From the cell containing the given text, extract its center point as (X, Y) coordinate. 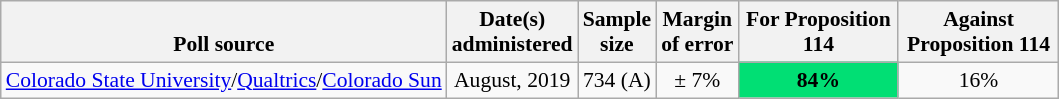
Against Proposition 114 (978, 32)
± 7% (697, 80)
For Proposition 114 (818, 32)
Poll source (224, 32)
Colorado State University/Qualtrics/Colorado Sun (224, 80)
734 (A) (617, 80)
16% (978, 80)
August, 2019 (512, 80)
Marginof error (697, 32)
84% (818, 80)
Date(s)administered (512, 32)
Samplesize (617, 32)
